Search for the cell housing the specified text and yield its (x, y) center coordinate. 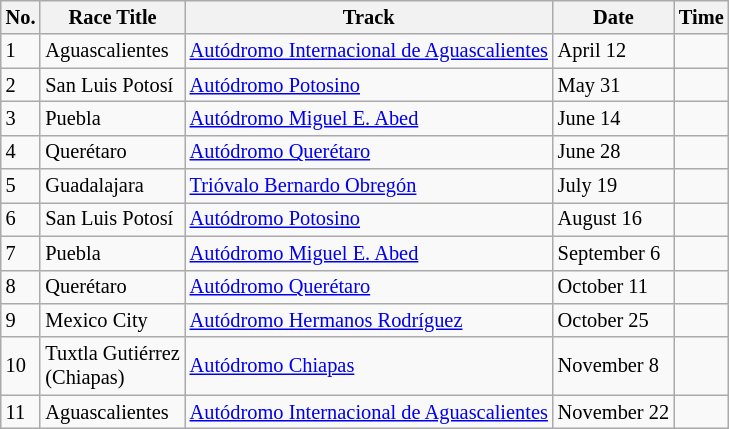
Tuxtla Gutiérrez(Chiapas) (112, 366)
11 (21, 412)
No. (21, 17)
Autódromo Chiapas (369, 366)
3 (21, 118)
November 8 (614, 366)
6 (21, 219)
Autódromo Hermanos Rodríguez (369, 320)
2 (21, 85)
April 12 (614, 51)
August 16 (614, 219)
Race Title (112, 17)
Guadalajara (112, 186)
September 6 (614, 253)
8 (21, 287)
Track (369, 17)
1 (21, 51)
June 28 (614, 152)
Date (614, 17)
October 25 (614, 320)
June 14 (614, 118)
November 22 (614, 412)
Trióvalo Bernardo Obregón (369, 186)
10 (21, 366)
October 11 (614, 287)
9 (21, 320)
4 (21, 152)
Mexico City (112, 320)
May 31 (614, 85)
5 (21, 186)
July 19 (614, 186)
7 (21, 253)
Time (702, 17)
